Pinpoint the cell where the given text exists, returning its (X, Y) midpoint coordinate. 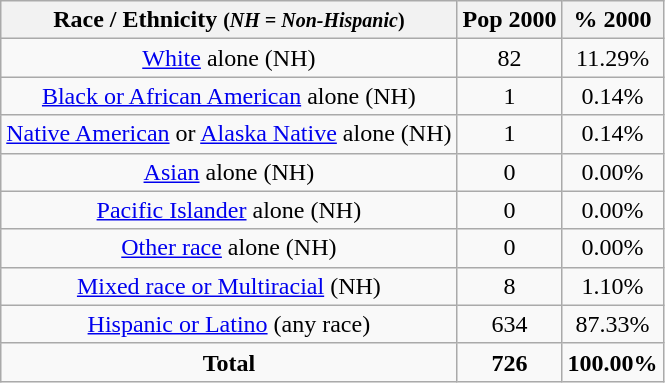
Total (229, 362)
11.29% (612, 58)
Asian alone (NH) (229, 172)
1.10% (612, 286)
Race / Ethnicity (NH = Non-Hispanic) (229, 20)
Other race alone (NH) (229, 248)
Black or African American alone (NH) (229, 96)
Hispanic or Latino (any race) (229, 324)
% 2000 (612, 20)
Mixed race or Multiracial (NH) (229, 286)
87.33% (612, 324)
8 (510, 286)
Native American or Alaska Native alone (NH) (229, 134)
White alone (NH) (229, 58)
726 (510, 362)
100.00% (612, 362)
82 (510, 58)
634 (510, 324)
Pop 2000 (510, 20)
Pacific Islander alone (NH) (229, 210)
